Detect which cell encompasses the target text, then output its (x, y) center coordinate. 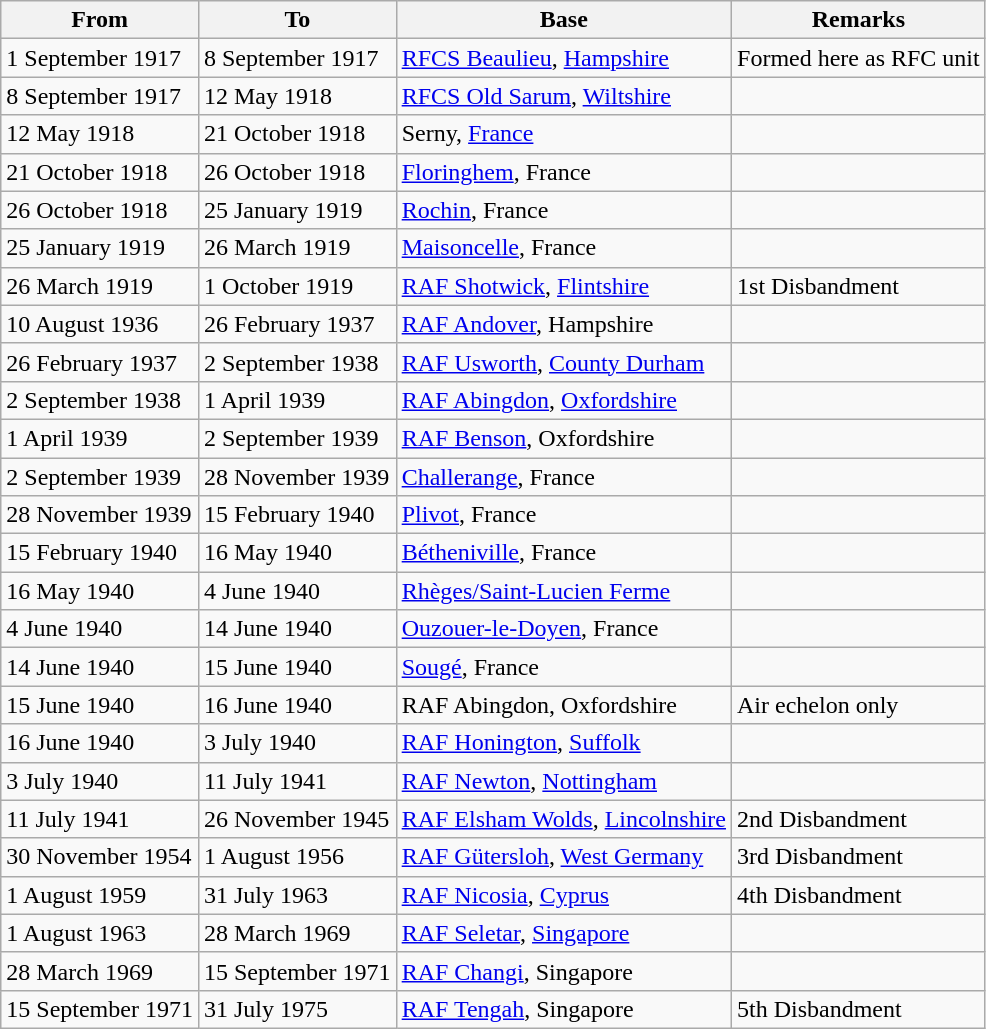
Maisoncelle, France (564, 248)
2nd Disbandment (859, 819)
1 September 1917 (100, 58)
Base (564, 20)
30 November 1954 (100, 857)
1 October 1919 (297, 286)
Air echelon only (859, 705)
RAF Benson, Oxfordshire (564, 438)
3rd Disbandment (859, 857)
Formed here as RFC unit (859, 58)
From (100, 20)
Floringhem, France (564, 172)
1 August 1959 (100, 895)
5th Disbandment (859, 1009)
RAF Seletar, Singapore (564, 933)
RFCS Beaulieu, Hampshire (564, 58)
31 July 1963 (297, 895)
Challerange, France (564, 477)
Bétheniville, France (564, 553)
1 August 1963 (100, 933)
RAF Shotwick, Flintshire (564, 286)
RAF Changi, Singapore (564, 971)
Serny, France (564, 134)
RAF Andover, Hampshire (564, 324)
RAF Gütersloh, West Germany (564, 857)
4th Disbandment (859, 895)
RAF Elsham Wolds, Lincolnshire (564, 819)
RAF Nicosia, Cyprus (564, 895)
1st Disbandment (859, 286)
RAF Honington, Suffolk (564, 743)
Sougé, France (564, 667)
26 November 1945 (297, 819)
1 August 1956 (297, 857)
RFCS Old Sarum, Wiltshire (564, 96)
Plivot, France (564, 515)
RAF Usworth, County Durham (564, 362)
Remarks (859, 20)
Rochin, France (564, 210)
To (297, 20)
RAF Newton, Nottingham (564, 781)
31 July 1975 (297, 1009)
Ouzouer-le-Doyen, France (564, 629)
RAF Tengah, Singapore (564, 1009)
10 August 1936 (100, 324)
Rhèges/Saint-Lucien Ferme (564, 591)
